For the text-containing cell, return its midpoint in [X, Y] coordinate format. 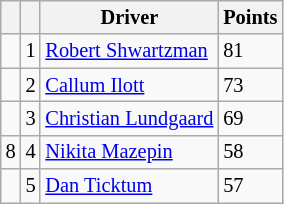
69 [250, 118]
4 [31, 152]
3 [31, 118]
Robert Shwartzman [129, 51]
81 [250, 51]
Christian Lundgaard [129, 118]
Driver [129, 17]
Nikita Mazepin [129, 152]
73 [250, 85]
1 [31, 51]
8 [11, 152]
58 [250, 152]
Callum Ilott [129, 85]
57 [250, 186]
Dan Ticktum [129, 186]
2 [31, 85]
5 [31, 186]
Points [250, 17]
